Pinpoint the cell where the given text exists, returning its (x, y) midpoint coordinate. 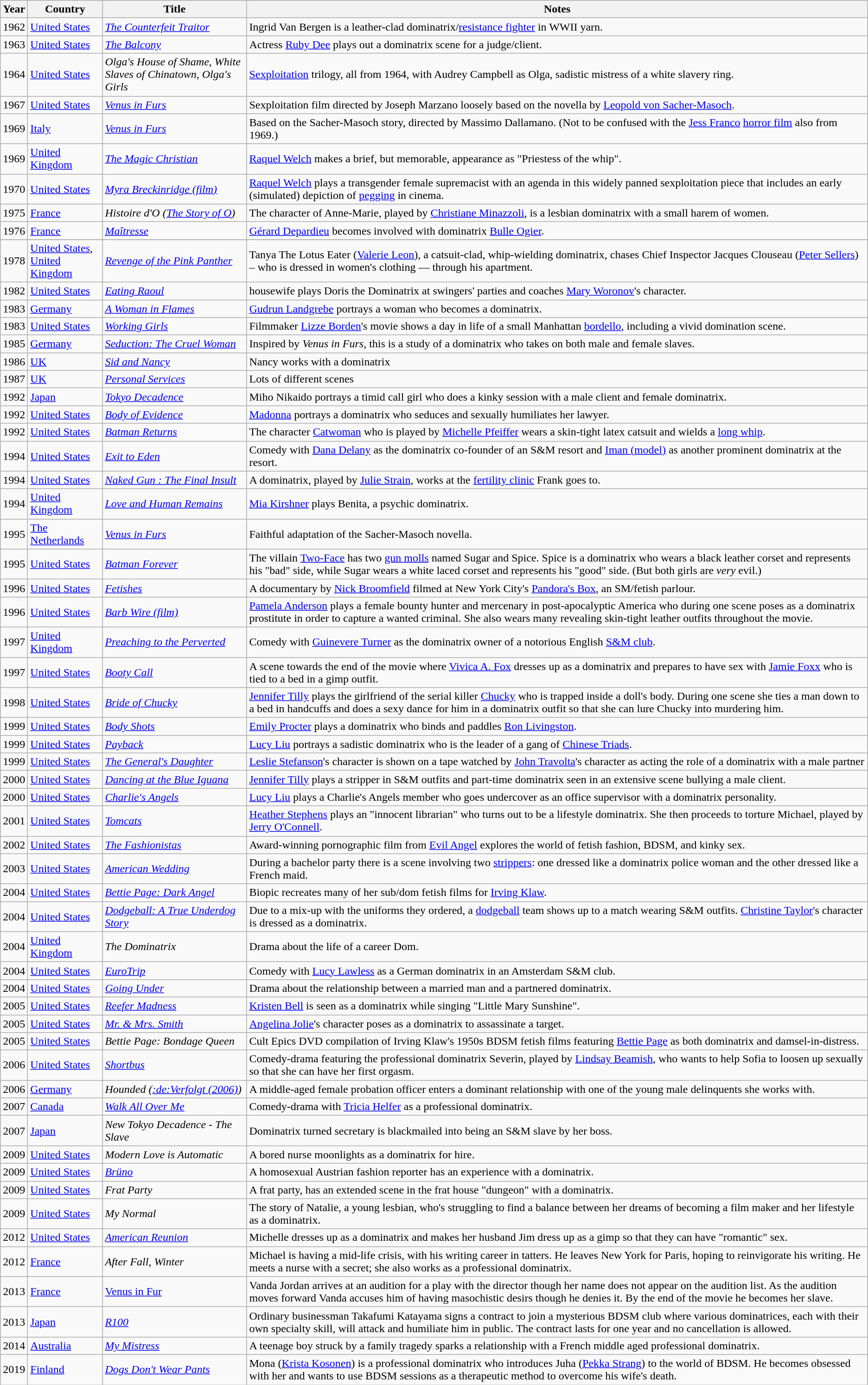
Cult Epics DVD compilation of Irving Klaw's 1950s BDSM fetish films featuring Bettie Page as both dominatrix and damsel-in-distress. (557, 1041)
Venus in Fur (174, 1292)
After Fall, Winter (174, 1261)
Shortbus (174, 1066)
Mia Kirshner plays Benita, a psychic dominatrix. (557, 504)
2001 (14, 821)
1978 (14, 261)
Personal Services (174, 379)
A homosexual Austrian fashion reporter has an experience with a dominatrix. (557, 1172)
Raquel Welch makes a brief, but memorable, appearance as "Priestess of the whip". (557, 159)
Nancy works with a dominatrix (557, 362)
Actress Ruby Dee plays out a dominatrix scene for a judge/client. (557, 45)
American Reunion (174, 1238)
Lots of different scenes (557, 379)
A dominatrix, played by Julie Strain, works at the fertility clinic Frank goes to. (557, 480)
2003 (14, 869)
Gudrun Landgrebe portrays a woman who becomes a dominatrix. (557, 308)
Dancing at the Blue Iguana (174, 779)
Australia (65, 1346)
Exit to Eden (174, 456)
1963 (14, 45)
Italy (65, 129)
Love and Human Remains (174, 504)
Comedy with Lucy Lawless as a German dominatrix in an Amsterdam S&M club. (557, 970)
United States, United Kingdom (65, 261)
My Normal (174, 1214)
A documentary by Nick Broomfield filmed at New York City's Pandora's Box, an SM/fetish parlour. (557, 588)
Sexploitation trilogy, all from 1964, with Audrey Campbell as Olga, sadistic mistress of a white slavery ring. (557, 75)
Dodgeball: A True Underdog Story (174, 916)
Based on the Sacher-Masoch story, directed by Massimo Dallamano. (Not to be confused with the Jess Franco horror film also from 1969.) (557, 129)
1975 (14, 213)
Eating Raoul (174, 291)
2019 (14, 1370)
1986 (14, 362)
Revenge of the Pink Panther (174, 261)
1998 (14, 703)
Mr. & Mrs. Smith (174, 1023)
Barb Wire (film) (174, 612)
Sexploitation film directed by Joseph Marzano loosely based on the novella by Leopold von Sacher-Masoch. (557, 105)
Frat Party (174, 1190)
Bride of Chucky (174, 703)
Brüno (174, 1172)
Leslie Stefanson's character is shown on a tape watched by John Travolta's character as acting the role of a dominatrix with a male partner (557, 762)
Michelle dresses up as a dominatrix and makes her husband Jim dress up as a gimp so that they can have "romantic" sex. (557, 1238)
A bored nurse moonlights as a dominatrix for hire. (557, 1155)
The Magic Christian (174, 159)
Charlie's Angels (174, 797)
Emily Procter plays a dominatrix who binds and paddles Ron Livingston. (557, 727)
Lucy Liu portrays a sadistic dominatrix who is the leader of a gang of Chinese Triads. (557, 744)
Faithful adaptation of the Sacher-Masoch novella. (557, 534)
The Balcony (174, 45)
Olga's House of Shame, White Slaves of Chinatown, Olga's Girls (174, 75)
1967 (14, 105)
Year (14, 9)
Myra Breckinridge (film) (174, 189)
Maîtresse (174, 230)
Modern Love is Automatic (174, 1155)
Lucy Liu plays a Charlie's Angels member who goes undercover as an office supervisor with a dominatrix personality. (557, 797)
1987 (14, 379)
Kristen Bell is seen as a dominatrix while singing "Little Mary Sunshine". (557, 1006)
Tokyo Decadence (174, 397)
Angelina Jolie's character poses as a dominatrix to assassinate a target. (557, 1023)
Body of Evidence (174, 415)
Payback (174, 744)
Going Under (174, 988)
2014 (14, 1346)
housewife plays Doris the Dominatrix at swingers' parties and coaches Mary Woronov's character. (557, 291)
Title (174, 9)
Inspired by Venus in Furs, this is a study of a dominatrix who takes on both male and female slaves. (557, 344)
A middle-aged female probation officer enters a dominant relationship with one of the young male delinquents she works with. (557, 1089)
Histoire d'O (The Story of O) (174, 213)
Booty Call (174, 672)
Naked Gun : The Final Insult (174, 480)
R100 (174, 1321)
Gérard Depardieu becomes involved with dominatrix Bulle Ogier. (557, 230)
Comedy with Guinevere Turner as the dominatrix owner of a notorious English S&M club. (557, 642)
Bettie Page: Dark Angel (174, 893)
Miho Nikaido portrays a timid call girl who does a kinky session with a male client and female dominatrix. (557, 397)
1985 (14, 344)
The character of Anne-Marie, played by Christiane Minazzoli, is a lesbian dominatrix with a small harem of women. (557, 213)
My Mistress (174, 1346)
Comedy with Dana Delany as the dominatrix co-founder of an S&M resort and Iman (model) as another prominent dominatrix at the resort. (557, 456)
Batman Returns (174, 432)
Bettie Page: Bondage Queen (174, 1041)
A Woman in Flames (174, 308)
The Netherlands (65, 534)
1962 (14, 27)
Biopic recreates many of her sub/dom fetish films for Irving Klaw. (557, 893)
The General's Daughter (174, 762)
2002 (14, 845)
The character Catwoman who is played by Michelle Pfeiffer wears a skin-tight latex catsuit and wields a long whip. (557, 432)
Seduction: The Cruel Woman (174, 344)
The Dominatrix (174, 947)
Canada (65, 1107)
Award-winning pornographic film from Evil Angel explores the world of fetish fashion, BDSM, and kinky sex. (557, 845)
Jennifer Tilly plays a stripper in S&M outfits and part-time dominatrix seen in an extensive scene bullying a male client. (557, 779)
1976 (14, 230)
Working Girls (174, 326)
Filmmaker Lizze Borden's movie shows a day in life of a small Manhattan bordello, including a vivid domination scene. (557, 326)
Country (65, 9)
Hounded (:de:Verfolgt (2006)) (174, 1089)
The Counterfeit Traitor (174, 27)
Ingrid Van Bergen is a leather-clad dominatrix/resistance fighter in WWII yarn. (557, 27)
Sid and Nancy (174, 362)
Batman Forever (174, 564)
Tomcats (174, 821)
Reefer Madness (174, 1006)
Comedy-drama with Tricia Helfer as a professional dominatrix. (557, 1107)
Notes (557, 9)
Madonna portrays a dominatrix who seduces and sexually humiliates her lawyer. (557, 415)
Drama about the life of a career Dom. (557, 947)
Dominatrix turned secretary is blackmailed into being an S&M slave by her boss. (557, 1130)
Dogs Don't Wear Pants (174, 1370)
American Wedding (174, 869)
1970 (14, 189)
Walk All Over Me (174, 1107)
EuroTrip (174, 970)
Body Shots (174, 727)
The Fashionistas (174, 845)
1964 (14, 75)
Preaching to the Perverted (174, 642)
Drama about the relationship between a married man and a partnered dominatrix. (557, 988)
Finland (65, 1370)
New Tokyo Decadence - The Slave (174, 1130)
A frat party, has an extended scene in the frat house "dungeon" with a dominatrix. (557, 1190)
1982 (14, 291)
Fetishes (174, 588)
A teenage boy struck by a family tragedy sparks a relationship with a French middle aged professional dominatrix. (557, 1346)
